Identify which cell holds the provided text, then report its [x, y] central coordinate. 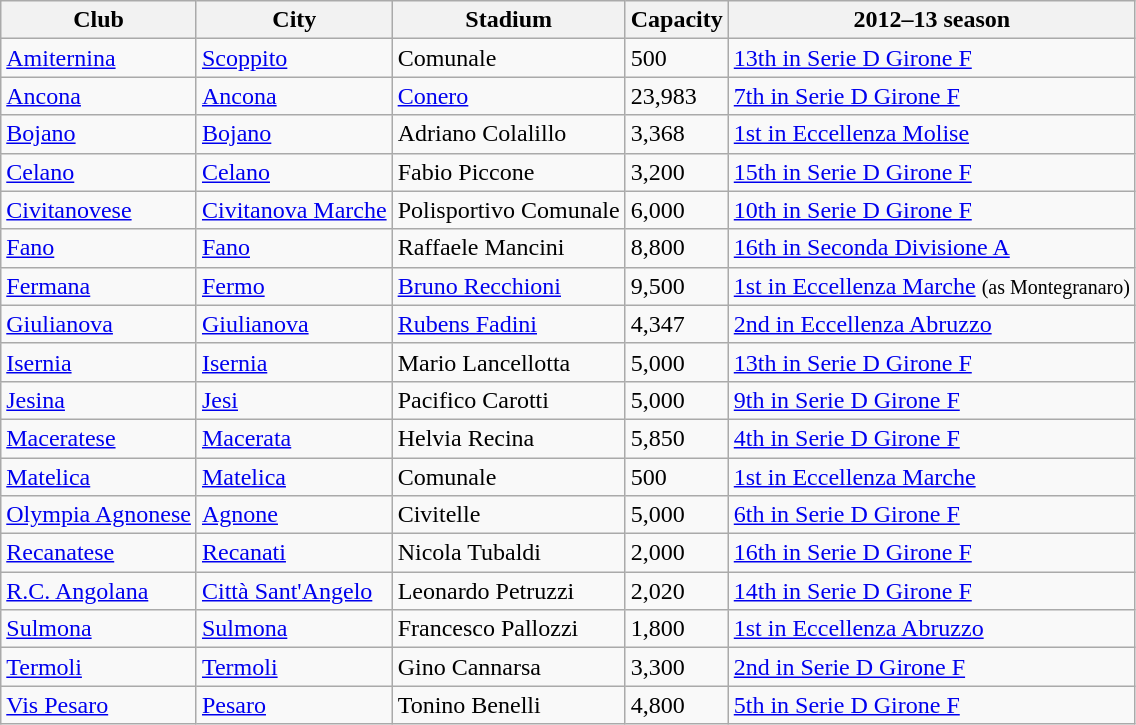
Capacity [676, 20]
2,020 [676, 591]
4,347 [676, 324]
9th in Serie D Girone F [932, 400]
Fermana [99, 286]
Stadium [508, 20]
Club [99, 20]
5,850 [676, 438]
Olympia Agnonese [99, 515]
14th in Serie D Girone F [932, 591]
Tonino Benelli [508, 705]
Scoppito [294, 58]
Macerata [294, 438]
Jesina [99, 400]
5th in Serie D Girone F [932, 705]
Recanati [294, 553]
4,800 [676, 705]
Pacifico Carotti [508, 400]
Gino Cannarsa [508, 667]
Civitelle [508, 515]
Civitanovese [99, 210]
Agnone [294, 515]
6,000 [676, 210]
Francesco Pallozzi [508, 629]
Civitanova Marche [294, 210]
1st in Eccellenza Molise [932, 134]
2nd in Eccellenza Abruzzo [932, 324]
Conero [508, 96]
Amiternina [99, 58]
4th in Serie D Girone F [932, 438]
Maceratese [99, 438]
Helvia Recina [508, 438]
Nicola Tubaldi [508, 553]
15th in Serie D Girone F [932, 172]
Leonardo Petruzzi [508, 591]
10th in Serie D Girone F [932, 210]
Jesi [294, 400]
8,800 [676, 248]
3,300 [676, 667]
Fermo [294, 286]
R.C. Angolana [99, 591]
2012–13 season [932, 20]
Mario Lancellotta [508, 362]
16th in Seconda Divisione A [932, 248]
2nd in Serie D Girone F [932, 667]
1st in Eccellenza Marche (as Montegranaro) [932, 286]
1st in Eccellenza Marche [932, 477]
Fabio Piccone [508, 172]
1st in Eccellenza Abruzzo [932, 629]
Vis Pesaro [99, 705]
Adriano Colalillo [508, 134]
City [294, 20]
Bruno Recchioni [508, 286]
23,983 [676, 96]
Raffaele Mancini [508, 248]
7th in Serie D Girone F [932, 96]
2,000 [676, 553]
3,200 [676, 172]
3,368 [676, 134]
16th in Serie D Girone F [932, 553]
9,500 [676, 286]
Rubens Fadini [508, 324]
Pesaro [294, 705]
6th in Serie D Girone F [932, 515]
Recanatese [99, 553]
Polisportivo Comunale [508, 210]
1,800 [676, 629]
Città Sant'Angelo [294, 591]
